Search for the cell housing the specified text and yield its (x, y) center coordinate. 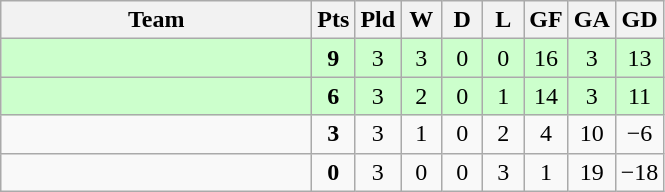
14 (546, 96)
19 (592, 172)
GA (592, 20)
−18 (640, 172)
GF (546, 20)
L (504, 20)
W (422, 20)
4 (546, 134)
9 (334, 58)
13 (640, 58)
GD (640, 20)
11 (640, 96)
Team (156, 20)
D (462, 20)
16 (546, 58)
−6 (640, 134)
10 (592, 134)
Pts (334, 20)
Pld (378, 20)
6 (334, 96)
